Find where the given text appears and provide that cell's center as [X, Y] coordinate. 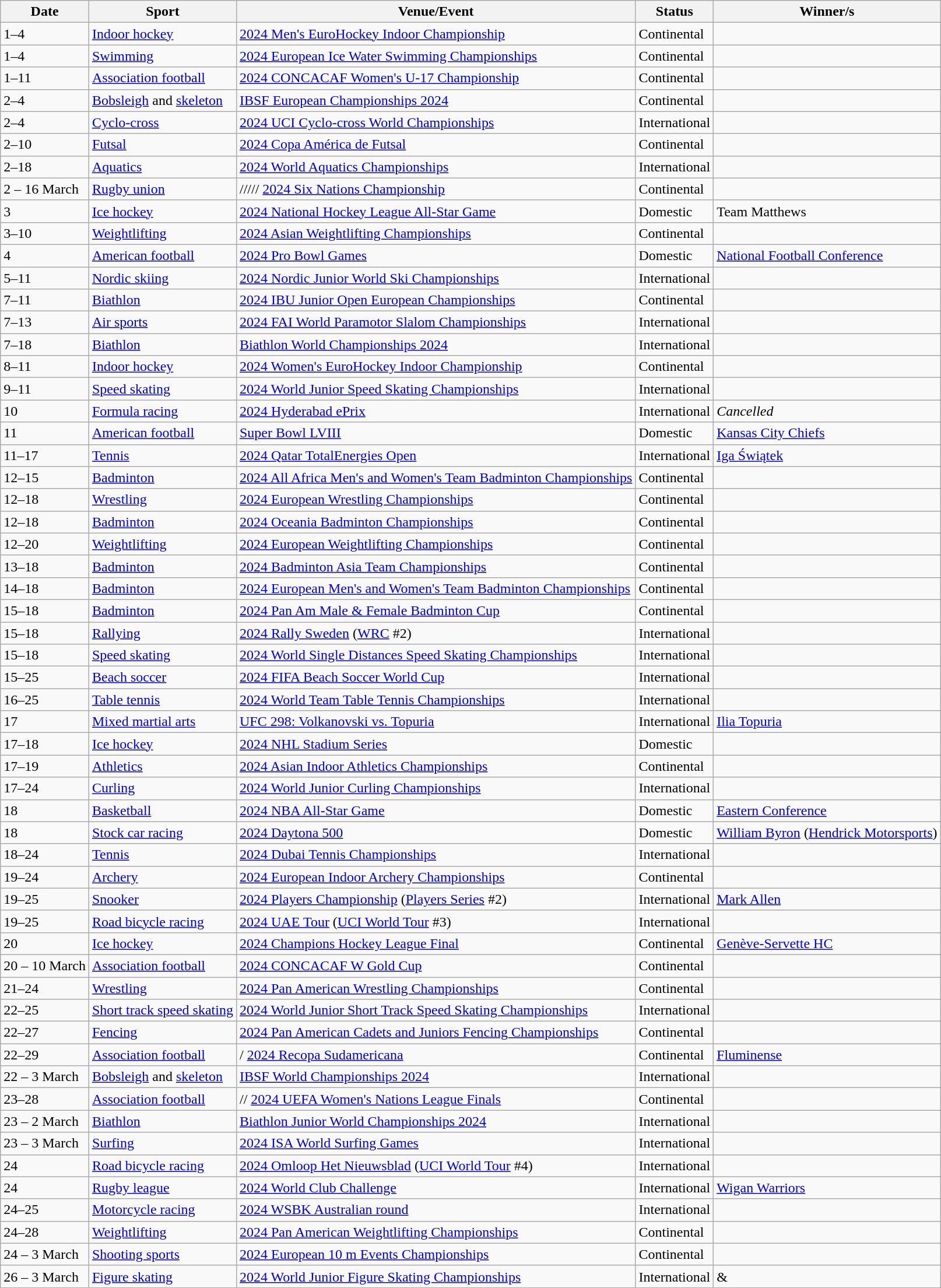
2024 World Junior Figure Skating Championships [436, 1276]
24–25 [45, 1210]
10 [45, 411]
3–10 [45, 233]
2024 World Aquatics Championships [436, 167]
23 – 3 March [45, 1143]
2024 Pan Am Male & Female Badminton Cup [436, 610]
Beach soccer [162, 678]
Cyclo-cross [162, 122]
2024 Pro Bowl Games [436, 255]
2024 Copa América de Futsal [436, 145]
2024 Nordic Junior World Ski Championships [436, 278]
Air sports [162, 322]
2024 Oceania Badminton Championships [436, 522]
Kansas City Chiefs [827, 433]
2024 WSBK Australian round [436, 1210]
2024 National Hockey League All-Star Game [436, 211]
Aquatics [162, 167]
IBSF World Championships 2024 [436, 1077]
Rugby union [162, 189]
7–13 [45, 322]
Wigan Warriors [827, 1188]
2024 Asian Indoor Athletics Championships [436, 766]
17 [45, 722]
Swimming [162, 56]
Iga Świątek [827, 455]
Date [45, 12]
11 [45, 433]
2024 European 10 m Events Championships [436, 1254]
2024 Daytona 500 [436, 833]
22–29 [45, 1055]
17–24 [45, 788]
2024 European Indoor Archery Championships [436, 877]
18–24 [45, 855]
2024 Women's EuroHockey Indoor Championship [436, 367]
/ 2024 Recopa Sudamericana [436, 1055]
2024 World Junior Curling Championships [436, 788]
Fencing [162, 1033]
Stock car racing [162, 833]
Biathlon World Championships 2024 [436, 345]
11–17 [45, 455]
2024 IBU Junior Open European Championships [436, 300]
2024 Men's EuroHockey Indoor Championship [436, 34]
2024 Pan American Weightlifting Championships [436, 1232]
2024 NBA All-Star Game [436, 810]
Rallying [162, 633]
2024 Dubai Tennis Championships [436, 855]
Shooting sports [162, 1254]
3 [45, 211]
2024 Hyderabad ePrix [436, 411]
National Football Conference [827, 255]
///// 2024 Six Nations Championship [436, 189]
13–18 [45, 566]
2024 European Men's and Women's Team Badminton Championships [436, 588]
Super Bowl LVIII [436, 433]
2024 All Africa Men's and Women's Team Badminton Championships [436, 478]
2024 CONCACAF W Gold Cup [436, 966]
2024 World Club Challenge [436, 1188]
2024 Players Championship (Players Series #2) [436, 899]
17–19 [45, 766]
Venue/Event [436, 12]
Mark Allen [827, 899]
& [827, 1276]
2024 Pan American Cadets and Juniors Fencing Championships [436, 1033]
Nordic skiing [162, 278]
2024 European Weightlifting Championships [436, 544]
2024 World Junior Short Track Speed Skating Championships [436, 1010]
2024 Badminton Asia Team Championships [436, 566]
20 – 10 March [45, 966]
2024 Champions Hockey League Final [436, 943]
12–20 [45, 544]
2024 World Single Distances Speed Skating Championships [436, 655]
Ilia Topuria [827, 722]
Basketball [162, 810]
// 2024 UEFA Women's Nations League Finals [436, 1099]
12–15 [45, 478]
Short track speed skating [162, 1010]
William Byron (Hendrick Motorsports) [827, 833]
Curling [162, 788]
Winner/s [827, 12]
2024 World Team Table Tennis Championships [436, 700]
Genève-Servette HC [827, 943]
22–27 [45, 1033]
Surfing [162, 1143]
Cancelled [827, 411]
2024 FAI World Paramotor Slalom Championships [436, 322]
2024 Omloop Het Nieuwsblad (UCI World Tour #4) [436, 1166]
2024 European Ice Water Swimming Championships [436, 56]
Biathlon Junior World Championships 2024 [436, 1121]
Archery [162, 877]
Eastern Conference [827, 810]
2024 European Wrestling Championships [436, 500]
23 – 2 March [45, 1121]
Formula racing [162, 411]
2024 Asian Weightlifting Championships [436, 233]
IBSF European Championships 2024 [436, 100]
Rugby league [162, 1188]
16–25 [45, 700]
UFC 298: Volkanovski vs. Topuria [436, 722]
2024 ISA World Surfing Games [436, 1143]
20 [45, 943]
Table tennis [162, 700]
2024 World Junior Speed Skating Championships [436, 389]
4 [45, 255]
Athletics [162, 766]
2024 Rally Sweden (WRC #2) [436, 633]
2024 CONCACAF Women's U-17 Championship [436, 78]
15–25 [45, 678]
Sport [162, 12]
2–18 [45, 167]
Status [675, 12]
2 – 16 March [45, 189]
22–25 [45, 1010]
Figure skating [162, 1276]
Mixed martial arts [162, 722]
17–18 [45, 744]
2024 Pan American Wrestling Championships [436, 988]
24 – 3 March [45, 1254]
Motorcycle racing [162, 1210]
7–11 [45, 300]
2–10 [45, 145]
19–24 [45, 877]
Fluminense [827, 1055]
22 – 3 March [45, 1077]
7–18 [45, 345]
14–18 [45, 588]
26 – 3 March [45, 1276]
2024 UAE Tour (UCI World Tour #3) [436, 921]
Team Matthews [827, 211]
24–28 [45, 1232]
9–11 [45, 389]
1–11 [45, 78]
8–11 [45, 367]
5–11 [45, 278]
2024 UCI Cyclo-cross World Championships [436, 122]
23–28 [45, 1099]
2024 Qatar TotalEnergies Open [436, 455]
Futsal [162, 145]
21–24 [45, 988]
Snooker [162, 899]
2024 NHL Stadium Series [436, 744]
2024 FIFA Beach Soccer World Cup [436, 678]
